Scan for the cell matching the given text and deliver its (X, Y) coordinate at center. 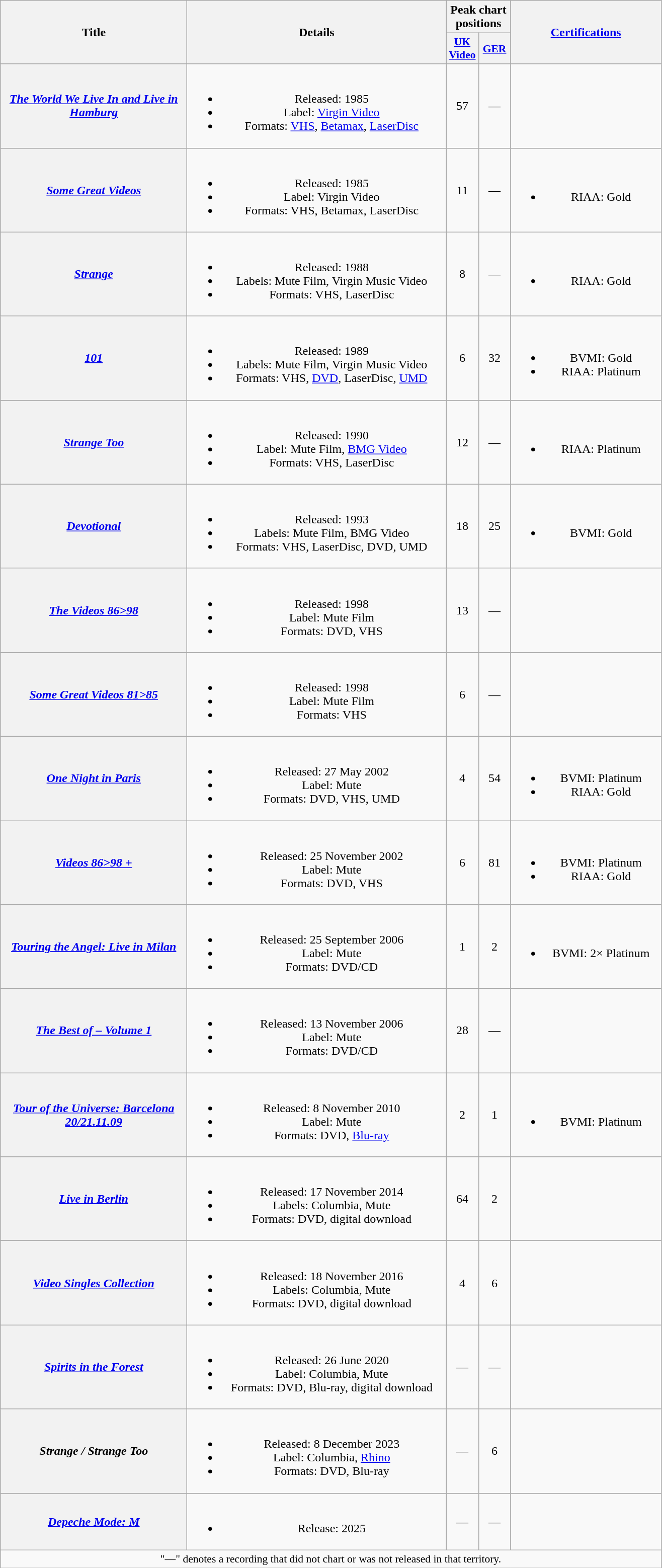
Videos 86>98 + (94, 863)
Released: 13 November 2006 Label: MuteFormats: DVD/CD (317, 1031)
57 (462, 106)
BVMI: 2× Platinum (586, 947)
13 (462, 610)
The World We Live In and Live in Hamburg (94, 106)
Live in Berlin (94, 1199)
GER (494, 48)
Released: 8 November 2010 Label: MuteFormats: DVD, Blu-ray (317, 1115)
28 (462, 1031)
Released: 25 September 2006 Label: MuteFormats: DVD/CD (317, 947)
Released: 1988 Labels: Mute Film, Virgin Music VideoFormats: VHS, LaserDisc (317, 274)
54 (494, 778)
Release: 2025 (317, 1522)
Released: 26 June 2020Label: Columbia, MuteFormats: DVD, Blu-ray, digital download (317, 1367)
Released: 18 November 2016Labels: Columbia, MuteFormats: DVD, digital download (317, 1283)
Some Great Videos (94, 190)
101 (94, 358)
25 (494, 526)
UKVideo (462, 48)
Devotional (94, 526)
Spirits in the Forest (94, 1367)
Strange / Strange Too (94, 1451)
Tour of the Universe: Barcelona 20/21.11.09 (94, 1115)
Video Singles Collection (94, 1283)
Released: 25 November 2002 Label: MuteFormats: DVD, VHS (317, 863)
Peak chart positions (478, 17)
One Night in Paris (94, 778)
Released: 8 December 2023Label: Columbia, RhinoFormats: DVD, Blu-ray (317, 1451)
Released: 1990 Label: Mute Film, BMG VideoFormats: VHS, LaserDisc (317, 442)
Depeche Mode: M (94, 1522)
Strange Too (94, 442)
Released: 27 May 2002 Label: MuteFormats: DVD, VHS, UMD (317, 778)
81 (494, 863)
The Videos 86>98 (94, 610)
BVMI: Platinum (586, 1115)
Released: 1993 Labels: Mute Film, BMG VideoFormats: VHS, LaserDisc, DVD, UMD (317, 526)
Strange (94, 274)
BVMI: GoldRIAA: Platinum (586, 358)
Title (94, 32)
Touring the Angel: Live in Milan (94, 947)
The Best of – Volume 1 (94, 1031)
32 (494, 358)
BVMI: Gold (586, 526)
Certifications (586, 32)
Some Great Videos 81>85 (94, 694)
Details (317, 32)
11 (462, 190)
"—" denotes a recording that did not chart or was not released in that territory. (331, 1559)
64 (462, 1199)
8 (462, 274)
Released: 1998 Label: Mute FilmFormats: VHS (317, 694)
Released: 1989 Labels: Mute Film, Virgin Music VideoFormats: VHS, DVD, LaserDisc, UMD (317, 358)
18 (462, 526)
Released: 1998 Label: Mute FilmFormats: DVD, VHS (317, 610)
RIAA: Platinum (586, 442)
Released: 17 November 2014 Labels: Columbia, MuteFormats: DVD, digital download (317, 1199)
12 (462, 442)
